Extract the (x, y) coordinate from the center of the cell holding the provided text.  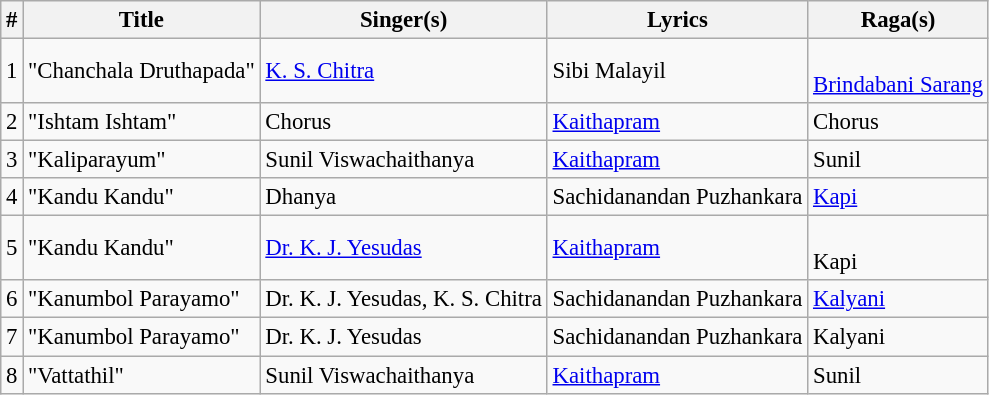
3 (12, 160)
"Chanchala Druthapada" (142, 72)
7 (12, 337)
Dr. K. J. Yesudas, K. S. Chitra (404, 299)
8 (12, 375)
"Kaliparayum" (142, 160)
Dhanya (404, 197)
Sibi Malayil (677, 72)
"Ishtam Ishtam" (142, 122)
Title (142, 20)
5 (12, 248)
"Vattathil" (142, 375)
4 (12, 197)
2 (12, 122)
# (12, 20)
K. S. Chitra (404, 72)
Brindabani Sarang (898, 72)
1 (12, 72)
Raga(s) (898, 20)
Singer(s) (404, 20)
6 (12, 299)
Lyrics (677, 20)
